Return (X, Y) of the center of cell containing provided text 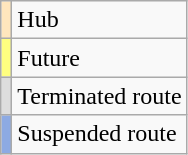
Suspended route (100, 134)
Hub (100, 20)
Terminated route (100, 96)
Future (100, 58)
